For the text-containing cell, return its midpoint in [x, y] coordinate format. 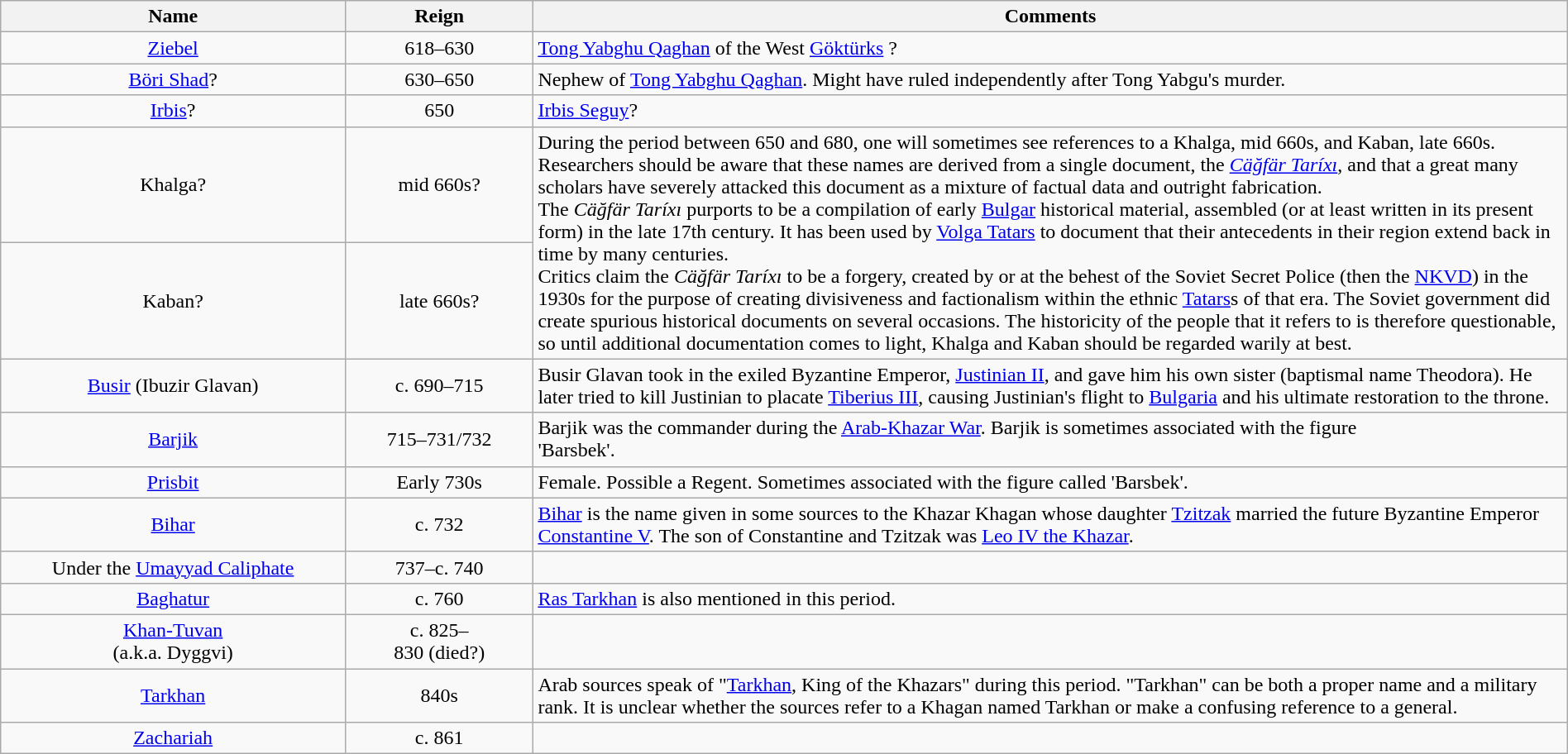
Barjik was the commander during the Arab-Khazar War. Barjik is sometimes associated with the figure'Barsbek'. [1050, 440]
Nephew of Tong Yabghu Qaghan. Might have ruled independently after Tong Yabgu's murder. [1050, 79]
c. 861 [440, 738]
Comments [1050, 17]
late 660s? [440, 301]
Irbis? [174, 111]
Bihar [174, 524]
Early 730s [440, 482]
Ras Tarkhan is also mentioned in this period. [1050, 599]
Baghatur [174, 599]
Ziebel [174, 48]
Tong Yabghu Qaghan of the West Göktürks ? [1050, 48]
c. 825–830 (died?) [440, 642]
630–650 [440, 79]
Khan-Tuvan(a.k.a. Dyggvi) [174, 642]
618–630 [440, 48]
Under the Umayyad Caliphate [174, 567]
Barjik [174, 440]
737–c. 740 [440, 567]
840s [440, 694]
mid 660s? [440, 185]
c. 760 [440, 599]
Busir (Ibuzir Glavan) [174, 385]
715–731/732 [440, 440]
Name [174, 17]
Reign [440, 17]
650 [440, 111]
c. 690–715 [440, 385]
Prisbit [174, 482]
Tarkhan [174, 694]
Böri Shad? [174, 79]
Kaban? [174, 301]
Irbis Seguy? [1050, 111]
Zachariah [174, 738]
Khalga? [174, 185]
Female. Possible a Regent. Sometimes associated with the figure called 'Barsbek'. [1050, 482]
c. 732 [440, 524]
